Extract the [x, y] coordinate from the center of the cell holding the provided text.  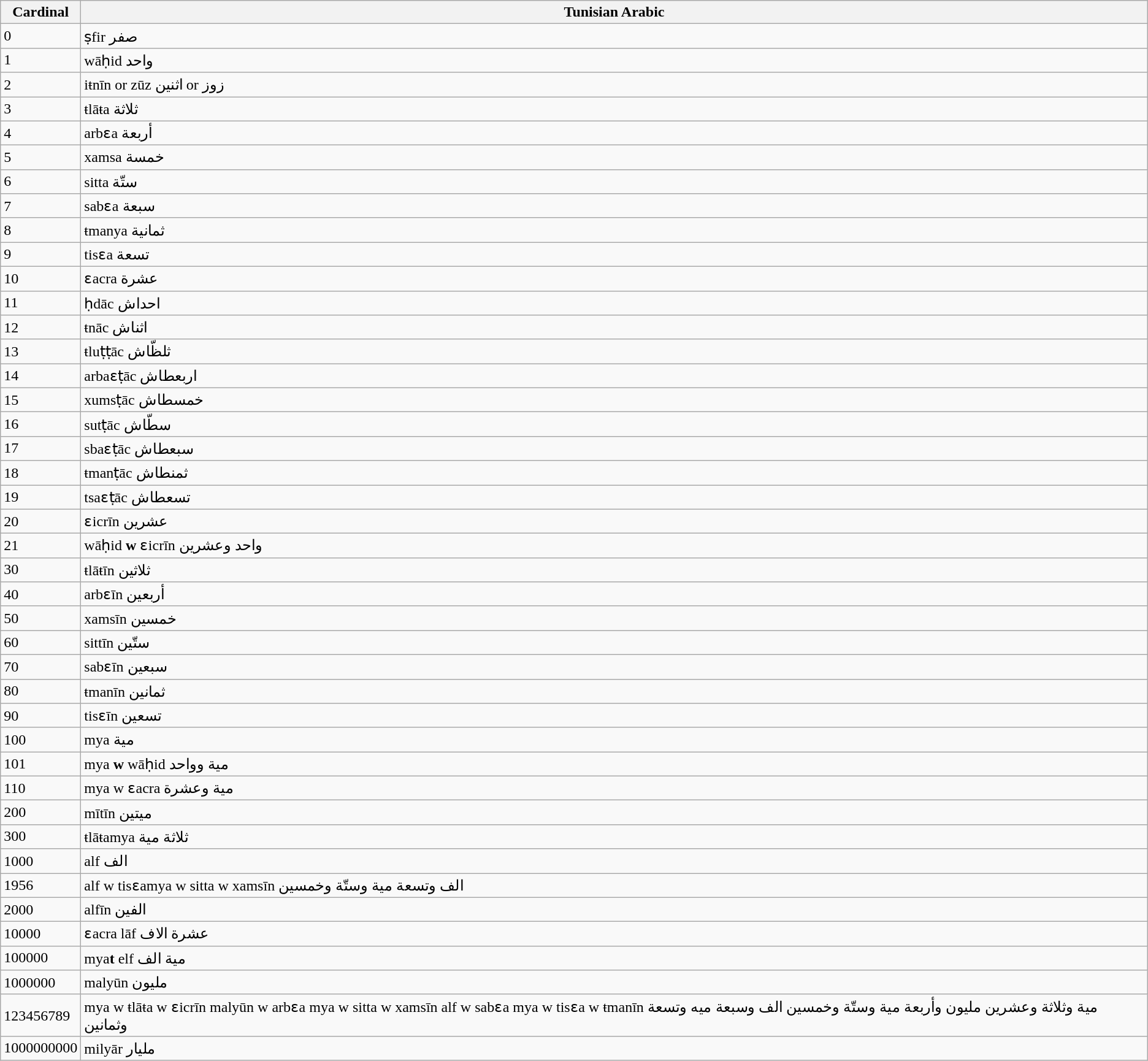
2 [40, 85]
alf الف [614, 861]
80 [40, 691]
ŧmanya ثمانية [614, 230]
100 [40, 740]
60 [40, 643]
myat elf مية الف [614, 958]
101 [40, 764]
sabɛīn سبعين [614, 667]
1000 [40, 861]
20 [40, 521]
18 [40, 473]
ɛicrīn عشرين [614, 521]
arbɛīn أربعين [614, 594]
ŧnāc اثناش [614, 327]
9 [40, 255]
1000000 [40, 982]
milyār مليار [614, 1048]
14 [40, 376]
16 [40, 424]
sbaɛṭāc سبعطاش [614, 448]
tisɛīn تسعين [614, 716]
1 [40, 60]
300 [40, 837]
19 [40, 497]
7 [40, 206]
alfīn الفين [614, 910]
12 [40, 327]
ŧluṭṭāc ثلظّاش [614, 351]
90 [40, 716]
1000000000 [40, 1048]
xamsa خمسة [614, 158]
tisɛa تسعة [614, 255]
mya w wāḥid مية وواحد [614, 764]
10000 [40, 934]
sitta ستّة [614, 182]
2000 [40, 910]
wāḥid واحد [614, 60]
8 [40, 230]
mya w ɛacra مية وعشرة [614, 788]
3 [40, 109]
17 [40, 448]
ŧlāŧa ثلاثة [614, 109]
tsaɛṭāc تسعطاش [614, 497]
110 [40, 788]
Cardinal [40, 12]
123456789 [40, 1015]
30 [40, 570]
70 [40, 667]
arbaɛṭāc اربعطاش [614, 376]
4 [40, 133]
alf w tisɛamya w sitta w xamsīn الف وتسعة مية وستّة وخمسين [614, 886]
50 [40, 618]
ɛacra عشرة [614, 278]
ŧlāŧīn ثلاثين [614, 570]
ŧlāŧamya ثلاثة مية [614, 837]
40 [40, 594]
sittīn ستّين [614, 643]
ɛacra lāf عشرة الاف [614, 934]
xamsīn خمسين [614, 618]
iŧnīn or zūz اثنين or زوز [614, 85]
arbɛa أربعة [614, 133]
100000 [40, 958]
200 [40, 813]
sabɛa سبعة [614, 206]
mītīn ميتين [614, 813]
ŧmanṭāc ثمنطاش [614, 473]
5 [40, 158]
13 [40, 351]
ṣfir صفر [614, 36]
0 [40, 36]
xumsṭāc خمسطاش [614, 400]
11 [40, 303]
21 [40, 546]
10 [40, 278]
mya مية [614, 740]
malyūn مليون [614, 982]
1956 [40, 886]
wāḥid w ɛicrīn واحد وعشرين [614, 546]
sutṭāc سطّاش [614, 424]
6 [40, 182]
Tunisian Arabic [614, 12]
ŧmanīn ثمانين [614, 691]
ḥdāc احداش [614, 303]
15 [40, 400]
